Return the (x, y) coordinate for the center point of the cell that contains the specified text.  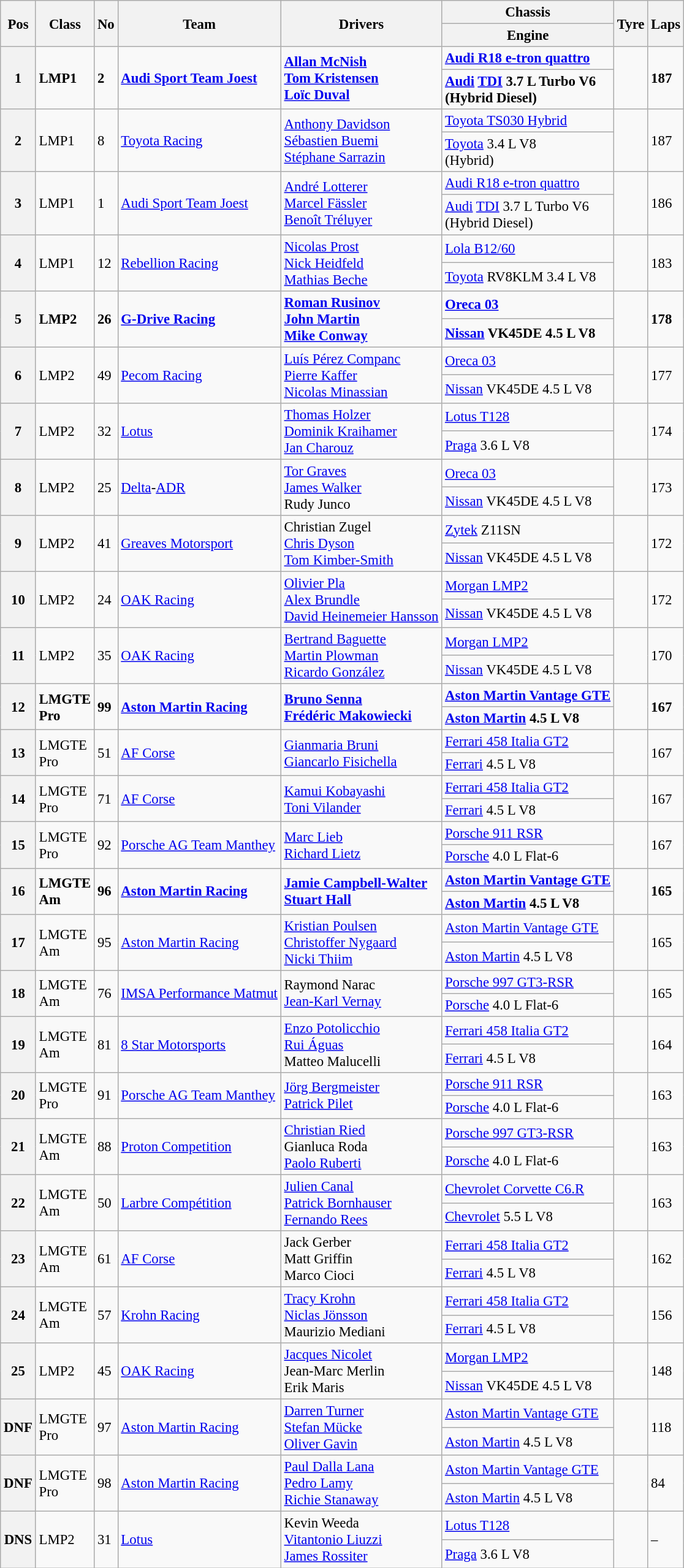
Proton Competition (199, 1147)
Enzo Potolicchio Rui Águas Matteo Malucelli (361, 1045)
35 (106, 656)
Marc Lieb Richard Lietz (361, 845)
Anthony Davidson Sébastien Buemi Stéphane Sarrazin (361, 140)
99 (106, 706)
11 (18, 656)
Zytek Z11SN (528, 530)
81 (106, 1045)
Darren Turner Stefan Mücke Oliver Gavin (361, 1428)
15 (18, 845)
Chassis (528, 12)
97 (106, 1428)
6 (18, 375)
Tracy Krohn Niclas Jönsson Maurizio Mediani (361, 1315)
Toyota 3.4 L V8(Hybrid) (528, 152)
Kamui Kobayashi Toni Vilander (361, 799)
19 (18, 1045)
Thomas Holzer Dominik Kraihamer Jan Charouz (361, 431)
118 (666, 1428)
Lola B12/60 (528, 249)
31 (106, 1540)
Paul Dalla Lana Pedro Lamy Richie Stanaway (361, 1483)
9 (18, 544)
26 (106, 319)
13 (18, 753)
95 (106, 942)
– (666, 1540)
Laps (666, 23)
Toyota Racing (199, 140)
Olivier Pla Alex Brundle David Heinemeier Hansson (361, 599)
Krohn Racing (199, 1315)
17 (18, 942)
84 (666, 1483)
Class (65, 23)
Gianmaria Bruni Giancarlo Fisichella (361, 753)
Raymond Narac Jean-Karl Vernay (361, 993)
23 (18, 1259)
16 (18, 891)
Allan McNish Tom Kristensen Loïc Duval (361, 78)
Roman Rusinov John Martin Mike Conway (361, 319)
Kevin Weeda Vitantonio Liuzzi James Rossiter (361, 1540)
G-Drive Racing (199, 319)
88 (106, 1147)
Nicolas Prost Nick Heidfeld Mathias Beche (361, 263)
Engine (528, 36)
91 (106, 1096)
Greaves Motorsport (199, 544)
156 (666, 1315)
Larbre Compétition (199, 1203)
4 (18, 263)
21 (18, 1147)
92 (106, 845)
Luís Pérez Companc Pierre Kaffer Nicolas Minassian (361, 375)
Delta-ADR (199, 487)
Toyota TS030 Hybrid (528, 121)
Chevrolet 5.5 L V8 (528, 1217)
50 (106, 1203)
Pecom Racing (199, 375)
41 (106, 544)
Pos (18, 23)
IMSA Performance Matmut (199, 993)
170 (666, 656)
Chevrolet Corvette C6.R (528, 1189)
71 (106, 799)
174 (666, 431)
Bruno Senna Frédéric Makowiecki (361, 706)
Jörg Bergmeister Patrick Pilet (361, 1096)
Bertrand Baguette Martin Plowman Ricardo González (361, 656)
186 (666, 203)
Jamie Campbell-Walter Stuart Hall (361, 891)
Drivers (361, 23)
61 (106, 1259)
49 (106, 375)
Jacques Nicolet Jean-Marc Merlin Erik Maris (361, 1371)
Team (199, 23)
148 (666, 1371)
5 (18, 319)
8 Star Motorsports (199, 1045)
51 (106, 753)
Toyota RV8KLM 3.4 L V8 (528, 276)
No (106, 23)
98 (106, 1483)
183 (666, 263)
22 (18, 1203)
Christian Ried Gianluca Roda Paolo Ruberti (361, 1147)
177 (666, 375)
76 (106, 993)
Tyre (630, 23)
45 (106, 1371)
7 (18, 431)
20 (18, 1096)
173 (666, 487)
Jack Gerber Matt Griffin Marco Cioci (361, 1259)
10 (18, 599)
18 (18, 993)
André Lotterer Marcel Fässler Benoît Tréluyer (361, 203)
32 (106, 431)
57 (106, 1315)
96 (106, 891)
162 (666, 1259)
3 (18, 203)
14 (18, 799)
Kristian Poulsen Christoffer Nygaard Nicki Thiim (361, 942)
Julien Canal Patrick Bornhauser Fernando Rees (361, 1203)
Rebellion Racing (199, 263)
178 (666, 319)
164 (666, 1045)
Tor Graves James Walker Rudy Junco (361, 487)
Christian Zugel Chris Dyson Tom Kimber-Smith (361, 544)
DNS (18, 1540)
